Search for the cell housing the specified text and yield its (x, y) center coordinate. 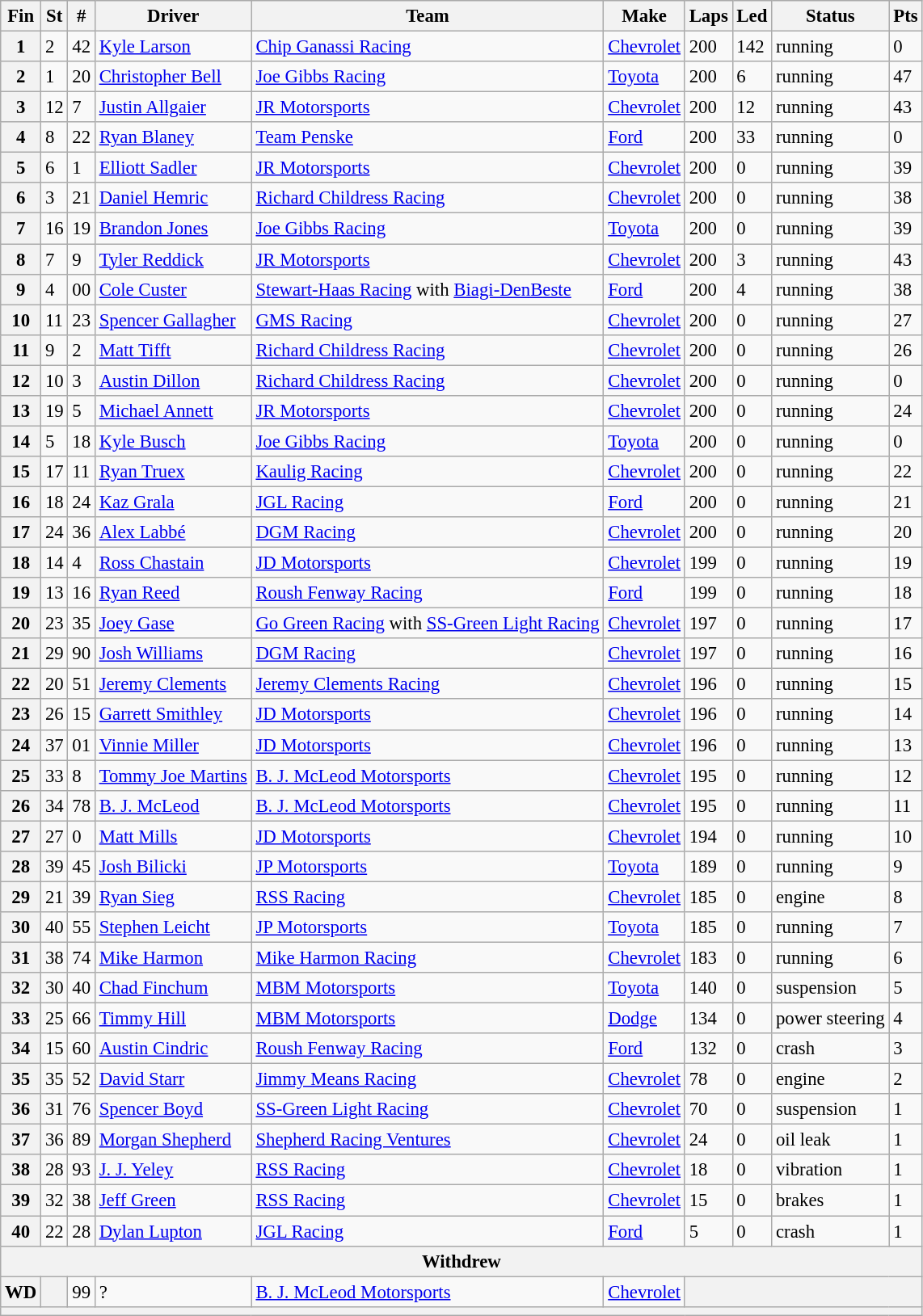
Morgan Shepherd (173, 1140)
99 (81, 1292)
70 (708, 1109)
Kaz Grala (173, 502)
Tommy Joe Martins (173, 776)
Chad Finchum (173, 988)
oil leak (831, 1140)
60 (81, 1049)
Garrett Smithley (173, 715)
Go Green Racing with SS-Green Light Racing (428, 624)
00 (81, 289)
Josh Bilicki (173, 867)
Brandon Jones (173, 229)
David Starr (173, 1079)
J. J. Yeley (173, 1171)
Justin Allgaier (173, 107)
Team (428, 16)
140 (708, 988)
Spencer Boyd (173, 1109)
189 (708, 867)
Make (644, 16)
52 (81, 1079)
Tyler Reddick (173, 259)
power steering (831, 1019)
Spencer Gallagher (173, 320)
Michael Annett (173, 411)
Dylan Lupton (173, 1231)
Led (752, 16)
Timmy Hill (173, 1019)
Mike Harmon Racing (428, 957)
Ryan Truex (173, 472)
51 (81, 684)
01 (81, 745)
142 (752, 47)
Chip Ganassi Racing (428, 47)
132 (708, 1049)
55 (81, 927)
Ross Chastain (173, 563)
GMS Racing (428, 320)
Kyle Larson (173, 47)
Kyle Busch (173, 441)
Shepherd Racing Ventures (428, 1140)
183 (708, 957)
Driver (173, 16)
74 (81, 957)
Dodge (644, 1019)
Austin Cindric (173, 1049)
Status (831, 16)
Stephen Leicht (173, 927)
90 (81, 654)
89 (81, 1140)
WD (21, 1292)
Josh Williams (173, 654)
45 (81, 867)
? (173, 1292)
Elliott Sadler (173, 168)
Matt Tifft (173, 350)
Joey Gase (173, 624)
vibration (831, 1171)
Ryan Reed (173, 593)
Jeff Green (173, 1200)
brakes (831, 1200)
B. J. McLeod (173, 805)
Laps (708, 16)
Vinnie Miller (173, 745)
93 (81, 1171)
Jimmy Means Racing (428, 1079)
Ryan Sieg (173, 897)
76 (81, 1109)
Withdrew (461, 1261)
Daniel Hemric (173, 198)
47 (905, 77)
134 (708, 1019)
Cole Custer (173, 289)
Matt Mills (173, 836)
Jeremy Clements Racing (428, 684)
Mike Harmon (173, 957)
Jeremy Clements (173, 684)
St (55, 16)
66 (81, 1019)
Kaulig Racing (428, 472)
SS-Green Light Racing (428, 1109)
194 (708, 836)
Alex Labbé (173, 532)
Team Penske (428, 137)
42 (81, 47)
Christopher Bell (173, 77)
# (81, 16)
Pts (905, 16)
Stewart-Haas Racing with Biagi-DenBeste (428, 289)
Ryan Blaney (173, 137)
Austin Dillon (173, 381)
Fin (21, 16)
